Locate the cell with the specified text and output its (x, y) center coordinate. 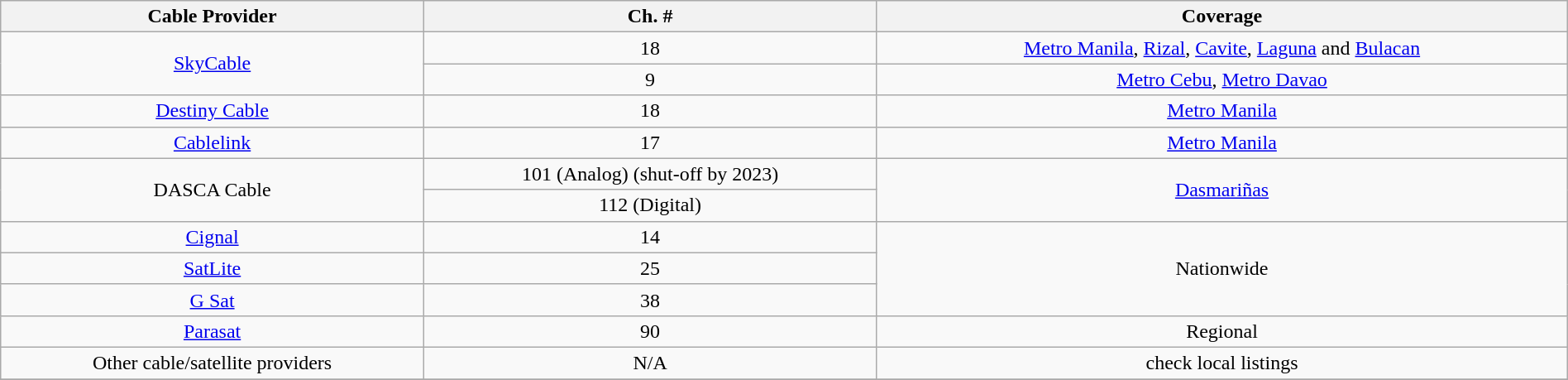
Cable Provider (213, 17)
Cignal (213, 237)
Coverage (1222, 17)
Ch. # (650, 17)
N/A (650, 363)
101 (Analog) (shut-off by 2023) (650, 174)
14 (650, 237)
DASCA Cable (213, 190)
9 (650, 79)
112 (Digital) (650, 205)
Metro Cebu, Metro Davao (1222, 79)
Nationwide (1222, 268)
Metro Manila, Rizal, Cavite, Laguna and Bulacan (1222, 48)
Parasat (213, 331)
17 (650, 142)
Regional (1222, 331)
38 (650, 300)
25 (650, 268)
Dasmariñas (1222, 190)
G Sat (213, 300)
Cablelink (213, 142)
Other cable/satellite providers (213, 363)
SatLite (213, 268)
check local listings (1222, 363)
90 (650, 331)
Destiny Cable (213, 111)
SkyCable (213, 64)
